From the cell containing the given text, extract its center point as (X, Y) coordinate. 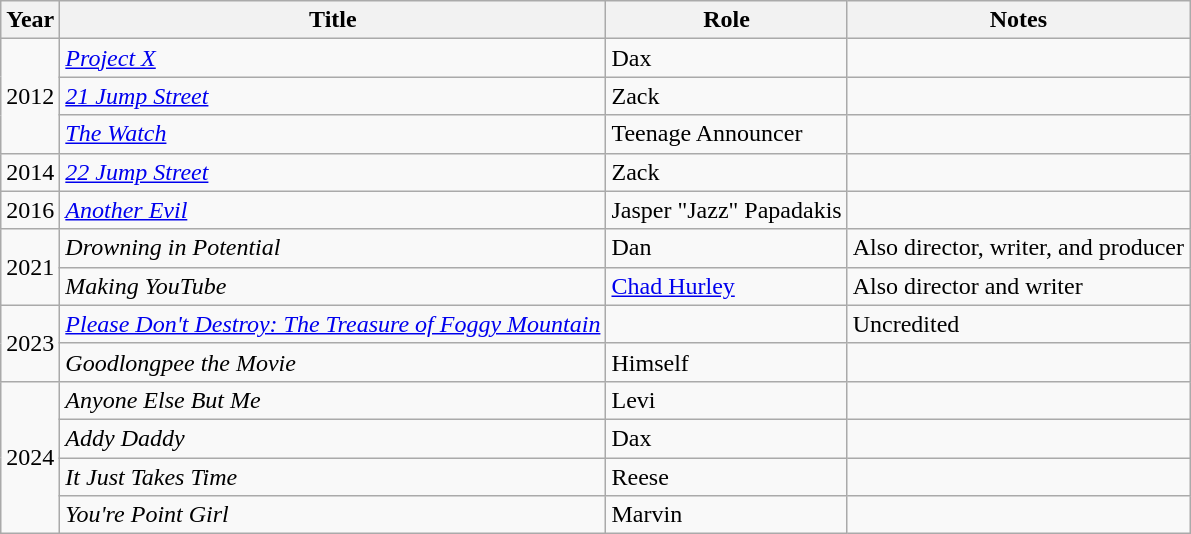
Goodlongpee the Movie (333, 362)
Reese (726, 477)
Himself (726, 362)
Role (726, 20)
Title (333, 20)
Making YouTube (333, 286)
Uncredited (1018, 324)
Chad Hurley (726, 286)
Marvin (726, 515)
Drowning in Potential (333, 248)
Another Evil (333, 210)
Year (30, 20)
Also director and writer (1018, 286)
Anyone Else But Me (333, 400)
2016 (30, 210)
Notes (1018, 20)
Addy Daddy (333, 438)
The Watch (333, 134)
2014 (30, 172)
Project X (333, 58)
Also director, writer, and producer (1018, 248)
2012 (30, 96)
Levi (726, 400)
21 Jump Street (333, 96)
2024 (30, 457)
Please Don't Destroy: The Treasure of Foggy Mountain (333, 324)
Dan (726, 248)
Jasper "Jazz" Papadakis (726, 210)
22 Jump Street (333, 172)
2021 (30, 267)
It Just Takes Time (333, 477)
2023 (30, 343)
You're Point Girl (333, 515)
Teenage Announcer (726, 134)
